Search for the cell housing the specified text and yield its [x, y] center coordinate. 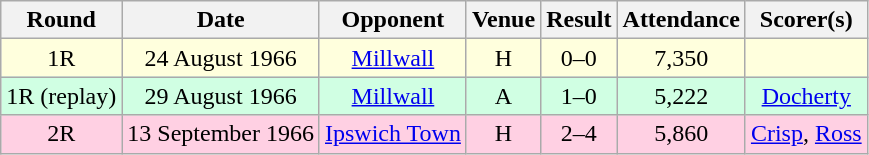
Date [221, 20]
Venue [503, 20]
Opponent [392, 20]
5,222 [681, 96]
1R [62, 58]
Attendance [681, 20]
0–0 [579, 58]
Result [579, 20]
2R [62, 134]
29 August 1966 [221, 96]
Scorer(s) [806, 20]
1–0 [579, 96]
13 September 1966 [221, 134]
Round [62, 20]
7,350 [681, 58]
5,860 [681, 134]
A [503, 96]
24 August 1966 [221, 58]
Docherty [806, 96]
2–4 [579, 134]
Crisp, Ross [806, 134]
Ipswich Town [392, 134]
1R (replay) [62, 96]
